Capture the cell that displays the provided text and extract its [x, y] central coordinate. 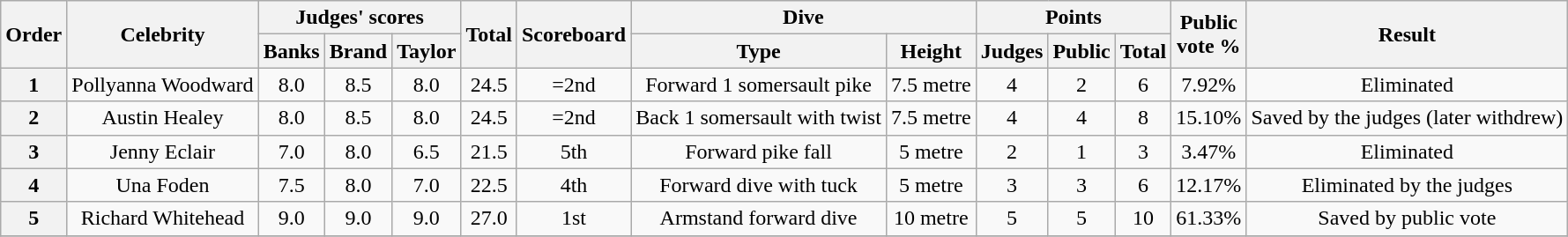
Una Foden [162, 185]
Order [33, 34]
Eliminated by the judges [1407, 185]
Forward 1 somersault pike [759, 85]
Forward pike fall [759, 152]
Banks [291, 51]
1st [573, 218]
Jenny Eclair [162, 152]
Publicvote % [1209, 34]
Type [759, 51]
7.92% [1209, 85]
Austin Healey [162, 118]
4th [573, 185]
21.5 [489, 152]
Armstand forward dive [759, 218]
Public [1081, 51]
10 [1143, 218]
Judges [1012, 51]
8 [1143, 118]
Pollyanna Woodward [162, 85]
Points [1074, 18]
Scoreboard [573, 34]
22.5 [489, 185]
Dive [804, 18]
Brand [358, 51]
15.10% [1209, 118]
61.33% [1209, 218]
Forward dive with tuck [759, 185]
Judges' scores [360, 18]
Taylor [427, 51]
Saved by public vote [1407, 218]
7.5 [291, 185]
Result [1407, 34]
Saved by the judges (later withdrew) [1407, 118]
5th [573, 152]
Celebrity [162, 34]
Richard Whitehead [162, 218]
12.17% [1209, 185]
Back 1 somersault with twist [759, 118]
10 metre [931, 218]
Height [931, 51]
6.5 [427, 152]
3.47% [1209, 152]
27.0 [489, 218]
